Extract the [x, y] coordinate from the center of the cell holding the provided text.  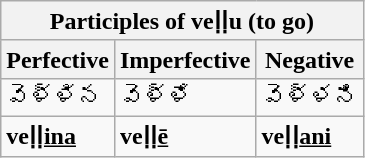
veḷḷē [185, 136]
వెళ్ళిన [58, 97]
Negative [310, 59]
Perfective [58, 59]
Participles of veḷḷu (to go) [182, 21]
వెళ్ళే [185, 97]
Imperfective [185, 59]
వెళ్ళని [310, 97]
veḷḷina [58, 136]
veḷḷani [310, 136]
